For the text-containing cell, return its midpoint in (x, y) coordinate format. 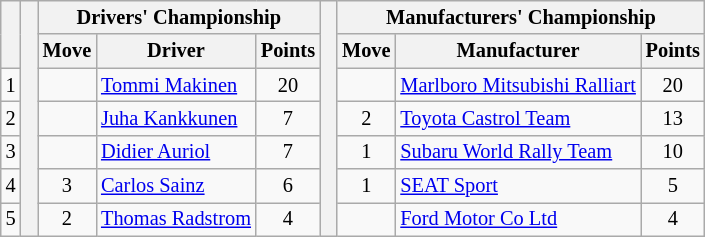
Toyota Castrol Team (518, 118)
Drivers' Championship (179, 17)
13 (673, 118)
Manufacturers' Championship (521, 17)
Subaru World Rally Team (518, 152)
Tommi Makinen (176, 85)
Juha Kankkunen (176, 118)
SEAT Sport (518, 186)
Ford Motor Co Ltd (518, 219)
Manufacturer (518, 51)
6 (288, 186)
Thomas Radstrom (176, 219)
10 (673, 152)
Driver (176, 51)
Marlboro Mitsubishi Ralliart (518, 85)
Didier Auriol (176, 152)
Carlos Sainz (176, 186)
